Pinpoint the cell where the given text exists, returning its [X, Y] midpoint coordinate. 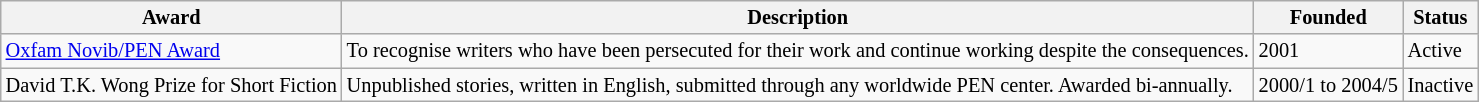
Unpublished stories, written in English, submitted through any worldwide PEN center. Awarded bi-annually. [798, 85]
Inactive [1440, 85]
2000/1 to 2004/5 [1328, 85]
David T.K. Wong Prize for Short Fiction [172, 85]
Oxfam Novib/PEN Award [172, 51]
Active [1440, 51]
Status [1440, 17]
To recognise writers who have been persecuted for their work and continue working despite the consequences. [798, 51]
Description [798, 17]
Award [172, 17]
Founded [1328, 17]
2001 [1328, 51]
